From the cell containing the given text, extract its center point as [X, Y] coordinate. 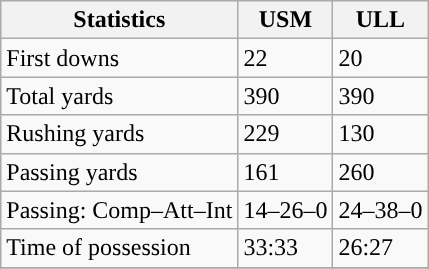
33:33 [286, 248]
14–26–0 [286, 210]
Time of possession [120, 248]
260 [380, 172]
26:27 [380, 248]
USM [286, 20]
22 [286, 58]
Total yards [120, 96]
First downs [120, 58]
Passing: Comp–Att–Int [120, 210]
Passing yards [120, 172]
20 [380, 58]
229 [286, 134]
Statistics [120, 20]
Rushing yards [120, 134]
161 [286, 172]
24–38–0 [380, 210]
ULL [380, 20]
130 [380, 134]
